For the text-containing cell, return its midpoint in (X, Y) coordinate format. 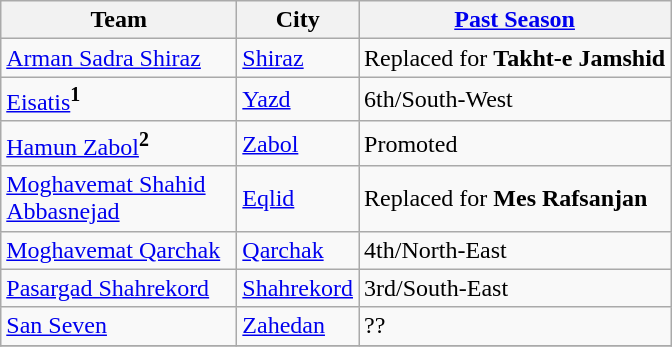
Arman Sadra Shiraz (119, 58)
6th/South-West (515, 100)
Shiraz (298, 58)
Yazd (298, 100)
3rd/South-East (515, 288)
Replaced for Takht-e Jamshid (515, 58)
?? (515, 326)
Eisatis1 (119, 100)
Hamun Zabol2 (119, 144)
Pasargad Shahrekord (119, 288)
Zabol (298, 144)
4th/North-East (515, 250)
Moghavemat Shahid Abbasnejad (119, 198)
Moghavemat Qarchak (119, 250)
Replaced for Mes Rafsanjan (515, 198)
Zahedan (298, 326)
Team (119, 20)
Shahrekord (298, 288)
Qarchak (298, 250)
Eqlid (298, 198)
San Seven (119, 326)
Promoted (515, 144)
City (298, 20)
Past Season (515, 20)
